From the cell containing the given text, extract its center point as (X, Y) coordinate. 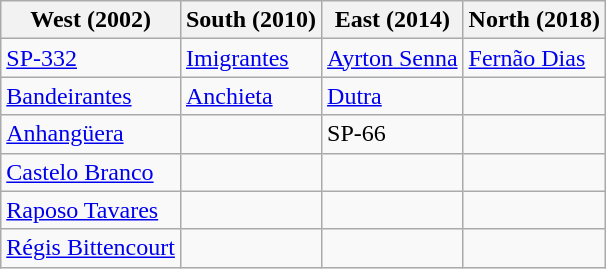
Dutra (393, 96)
Anhangüera (91, 134)
East (2014) (393, 20)
West (2002) (91, 20)
Ayrton Senna (393, 58)
Imigrantes (250, 58)
Anchieta (250, 96)
North (2018) (534, 20)
SP-66 (393, 134)
SP-332 (91, 58)
Fernão Dias (534, 58)
Raposo Tavares (91, 210)
Bandeirantes (91, 96)
South (2010) (250, 20)
Régis Bittencourt (91, 248)
Castelo Branco (91, 172)
